Return the (x, y) coordinate for the center point of the cell that contains the specified text.  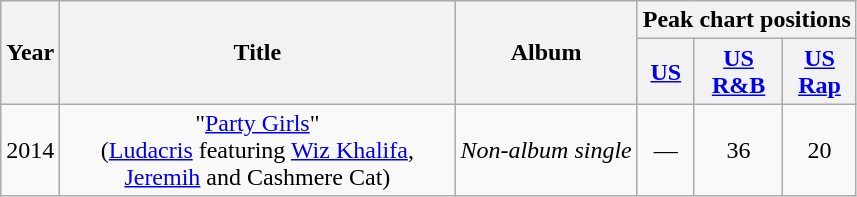
2014 (30, 150)
"Party Girls"(Ludacris featuring Wiz Khalifa, Jeremih and Cashmere Cat) (258, 150)
USR&B (738, 72)
Album (546, 52)
Peak chart positions (746, 20)
Non-album single (546, 150)
Year (30, 52)
36 (738, 150)
US (666, 72)
20 (820, 150)
Title (258, 52)
USRap (820, 72)
— (666, 150)
